From the cell containing the given text, extract its center point as (X, Y) coordinate. 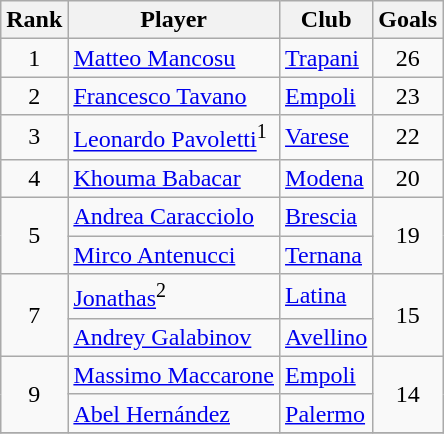
Avellino (326, 337)
Palermo (326, 413)
Khouma Babacar (174, 178)
Ternana (326, 255)
9 (34, 394)
Club (326, 20)
Latina (326, 296)
2 (34, 96)
14 (408, 394)
Rank (34, 20)
3 (34, 138)
23 (408, 96)
Abel Hernández (174, 413)
Leonardo Pavoletti1 (174, 138)
Trapani (326, 58)
Jonathas2 (174, 296)
Andrea Caracciolo (174, 217)
Player (174, 20)
20 (408, 178)
Varese (326, 138)
Matteo Mancosu (174, 58)
Massimo Maccarone (174, 375)
Andrey Galabinov (174, 337)
1 (34, 58)
19 (408, 236)
Mirco Antenucci (174, 255)
Francesco Tavano (174, 96)
7 (34, 316)
Brescia (326, 217)
Modena (326, 178)
4 (34, 178)
26 (408, 58)
5 (34, 236)
Goals (408, 20)
15 (408, 316)
22 (408, 138)
